From the cell containing the given text, extract its center point as (X, Y) coordinate. 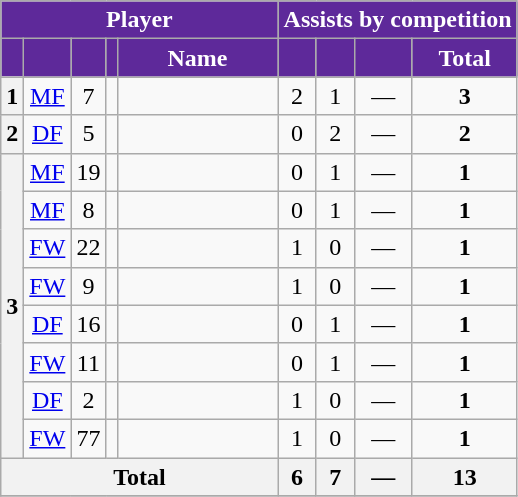
8 (88, 210)
11 (88, 362)
77 (88, 438)
9 (88, 286)
22 (88, 248)
Player (140, 20)
5 (88, 134)
13 (464, 477)
16 (88, 324)
Name (198, 58)
Assists by competition (398, 20)
6 (297, 477)
19 (88, 172)
